Locate the cell with the specified text and output its (x, y) center coordinate. 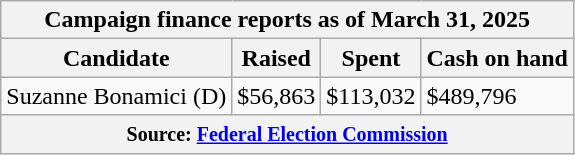
$489,796 (497, 96)
Cash on hand (497, 58)
$56,863 (276, 96)
Candidate (116, 58)
$113,032 (371, 96)
Raised (276, 58)
Campaign finance reports as of March 31, 2025 (288, 20)
Spent (371, 58)
Suzanne Bonamici (D) (116, 96)
Source: Federal Election Commission (288, 134)
